Extract the [x, y] coordinate from the center of the cell holding the provided text.  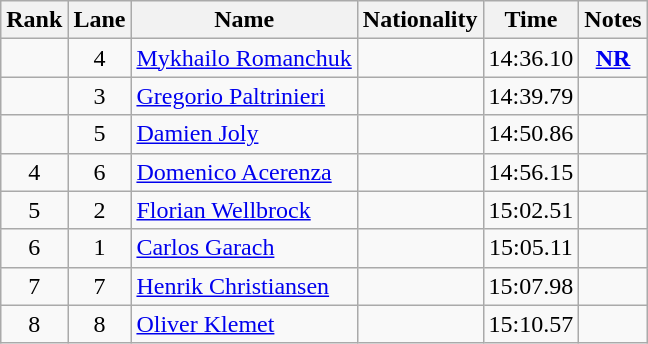
Lane [100, 20]
Domenico Acerenza [244, 172]
Rank [34, 20]
Mykhailo Romanchuk [244, 58]
2 [100, 210]
14:36.10 [531, 58]
Damien Joly [244, 134]
Henrik Christiansen [244, 286]
14:50.86 [531, 134]
NR [613, 58]
Name [244, 20]
Nationality [420, 20]
15:02.51 [531, 210]
14:39.79 [531, 96]
Time [531, 20]
15:05.11 [531, 248]
3 [100, 96]
15:10.57 [531, 324]
1 [100, 248]
Gregorio Paltrinieri [244, 96]
Notes [613, 20]
Carlos Garach [244, 248]
Oliver Klemet [244, 324]
15:07.98 [531, 286]
14:56.15 [531, 172]
Florian Wellbrock [244, 210]
